Return [x, y] of the center of cell containing provided text 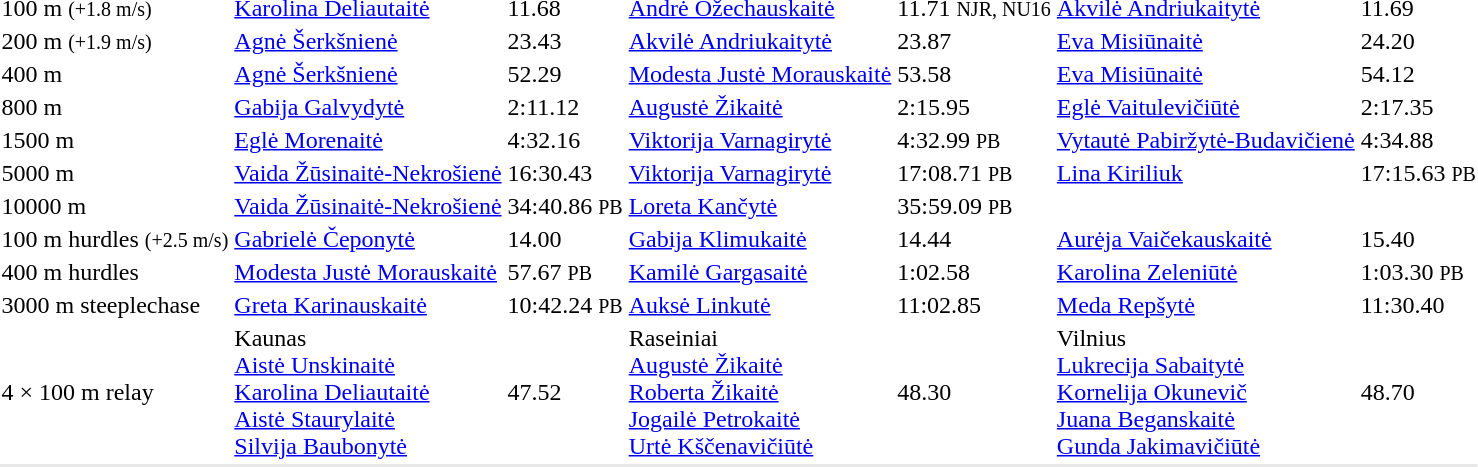
4 × 100 m relay [115, 392]
11:02.85 [974, 305]
53.58 [974, 74]
57.67 PB [565, 272]
17:08.71 PB [974, 173]
400 m [115, 74]
34:40.86 PB [565, 206]
48.70 [1418, 392]
54.12 [1418, 74]
Kaunas Aistė UnskinaitėKarolina DeliautaitėAistė StaurylaitėSilvija Baubonytė [368, 392]
23.87 [974, 41]
Loreta Kančytė [760, 206]
11:30.40 [1418, 305]
10:42.24 PB [565, 305]
Gabija Galvydytė [368, 107]
Vilnius Lukrecija SabaitytėKornelija OkunevičJuana BeganskaitėGunda Jakimavičiūtė [1206, 392]
1500 m [115, 140]
15.40 [1418, 239]
17:15.63 PB [1418, 173]
Gabrielė Čeponytė [368, 239]
16:30.43 [565, 173]
3000 m steeplechase [115, 305]
Eglė Vaitulevičiūtė [1206, 107]
800 m [115, 107]
14.00 [565, 239]
Vytautė Pabiržytė-Budavičienė [1206, 140]
1:03.30 PB [1418, 272]
Auksė Linkutė [760, 305]
52.29 [565, 74]
4:32.16 [565, 140]
47.52 [565, 392]
Raseiniai Augustė ŽikaitėRoberta ŽikaitėJogailė PetrokaitėUrtė Kščenavičiūtė [760, 392]
2:11.12 [565, 107]
Augustė Žikaitė [760, 107]
14.44 [974, 239]
48.30 [974, 392]
2:15.95 [974, 107]
4:34.88 [1418, 140]
24.20 [1418, 41]
2:17.35 [1418, 107]
Kamilė Gargasaitė [760, 272]
1:02.58 [974, 272]
Lina Kiriliuk [1206, 173]
5000 m [115, 173]
Aurėja Vaičekauskaitė [1206, 239]
Karolina Zeleniūtė [1206, 272]
4:32.99 PB [974, 140]
Greta Karinauskaitė [368, 305]
10000 m [115, 206]
100 m hurdles (+2.5 m/s) [115, 239]
23.43 [565, 41]
400 m hurdles [115, 272]
Meda Repšytė [1206, 305]
35:59.09 PB [974, 206]
Gabija Klimukaitė [760, 239]
Akvilė Andriukaitytė [760, 41]
Eglė Morenaitė [368, 140]
200 m (+1.9 m/s) [115, 41]
